Extract the [x, y] coordinate from the center of the cell holding the provided text.  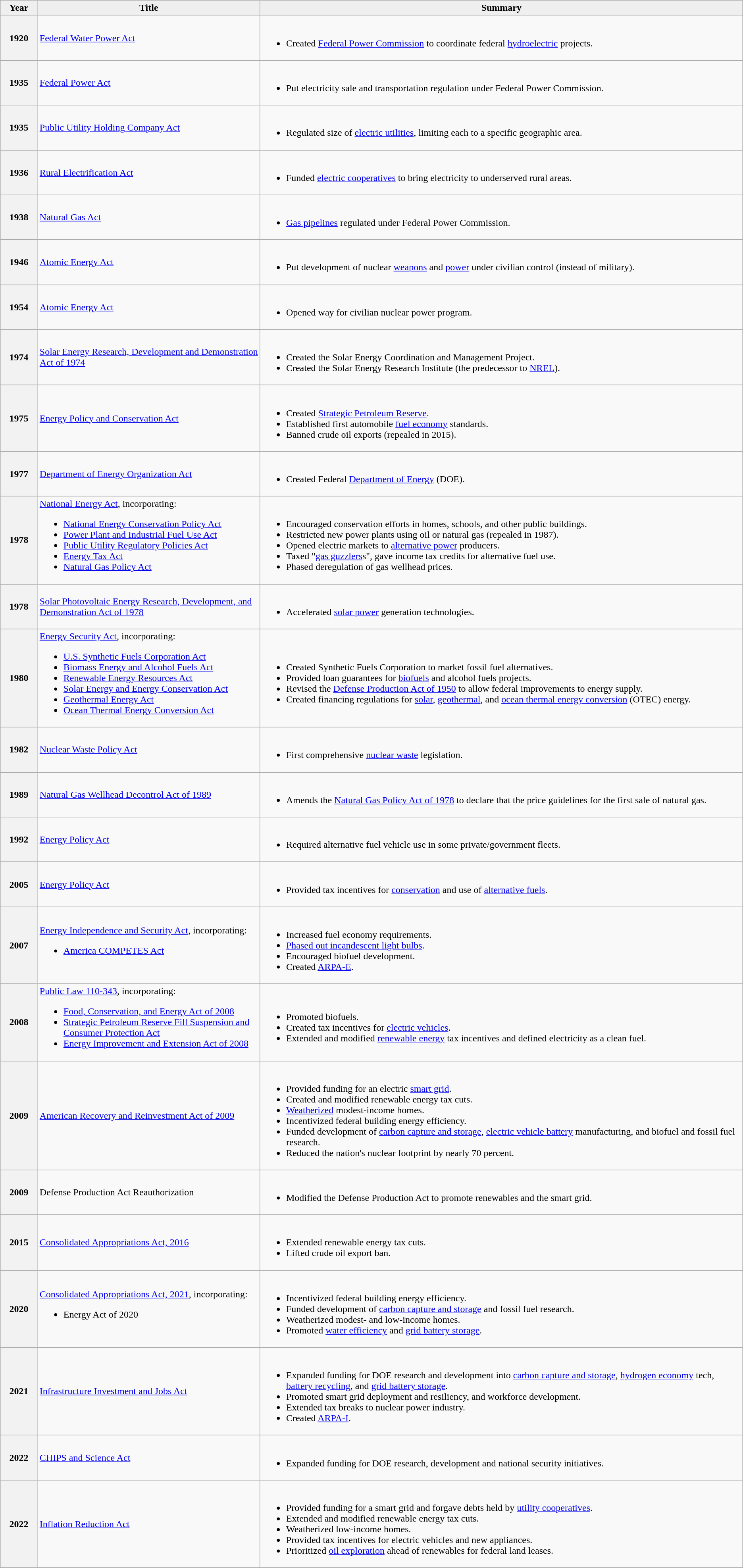
Energy Policy and Conservation Act [148, 418]
Energy Independence and Security Act, incorporating:America COMPETES Act [148, 945]
1982 [19, 750]
Opened way for civilian nuclear power program. [501, 307]
Natural Gas Act [148, 217]
2005 [19, 884]
Nuclear Waste Policy Act [148, 750]
Required alternative fuel vehicle use in some private/government fleets. [501, 840]
Infrastructure Investment and Jobs Act [148, 1391]
1938 [19, 217]
2008 [19, 1022]
1989 [19, 795]
Amends the Natural Gas Policy Act of 1978 to declare that the price guidelines for the first sale of natural gas. [501, 795]
Put electricity sale and transportation regulation under Federal Power Commission. [501, 83]
Year [19, 8]
Consolidated Appropriations Act, 2016 [148, 1243]
Solar Energy Research, Development and Demonstration Act of 1974 [148, 357]
Rural Electrification Act [148, 172]
Extended renewable energy tax cuts.Lifted crude oil export ban. [501, 1243]
Created the Solar Energy Coordination and Management Project.Created the Solar Energy Research Institute (the predecessor to NREL). [501, 357]
Funded electric cooperatives to bring electricity to underserved rural areas. [501, 172]
Consolidated Appropriations Act, 2021, incorporating:Energy Act of 2020 [148, 1309]
Defense Production Act Reauthorization [148, 1192]
Expanded funding for DOE research, development and national security initiatives. [501, 1457]
1980 [19, 678]
First comprehensive nuclear waste legislation. [501, 750]
Created Federal Department of Energy (DOE). [501, 474]
Increased fuel economy requirements.Phased out incandescent light bulbs.Encouraged biofuel development.Created ARPA-E. [501, 945]
2015 [19, 1243]
Natural Gas Wellhead Decontrol Act of 1989 [148, 795]
2007 [19, 945]
2020 [19, 1309]
1936 [19, 172]
Federal Water Power Act [148, 38]
1992 [19, 840]
Solar Photovoltaic Energy Research, Development, and Demonstration Act of 1978 [148, 606]
Provided tax incentives for conservation and use of alternative fuels. [501, 884]
Modified the Defense Production Act to promote renewables and the smart grid. [501, 1192]
1975 [19, 418]
Accelerated solar power generation technologies. [501, 606]
American Recovery and Reinvestment Act of 2009 [148, 1115]
1954 [19, 307]
Federal Power Act [148, 83]
Regulated size of electric utilities, limiting each to a specific geographic area. [501, 128]
2021 [19, 1391]
Inflation Reduction Act [148, 1524]
1977 [19, 474]
1920 [19, 38]
CHIPS and Science Act [148, 1457]
Created Federal Power Commission to coordinate federal hydroelectric projects. [501, 38]
Gas pipelines regulated under Federal Power Commission. [501, 217]
Public Utility Holding Company Act [148, 128]
Summary [501, 8]
1974 [19, 357]
Created Strategic Petroleum Reserve.Established first automobile fuel economy standards.Banned crude oil exports (repealed in 2015). [501, 418]
Department of Energy Organization Act [148, 474]
Title [148, 8]
Put development of nuclear weapons and power under civilian control (instead of military). [501, 262]
1946 [19, 262]
